From the cell containing the given text, extract its center point as [x, y] coordinate. 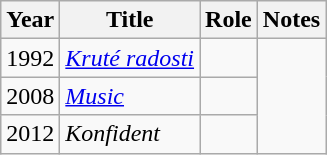
Konfident [130, 134]
2012 [30, 134]
Year [30, 20]
Title [130, 20]
Kruté radosti [130, 58]
1992 [30, 58]
2008 [30, 96]
Role [229, 20]
Music [130, 96]
Notes [291, 20]
